Pinpoint the cell where the given text exists, returning its [x, y] midpoint coordinate. 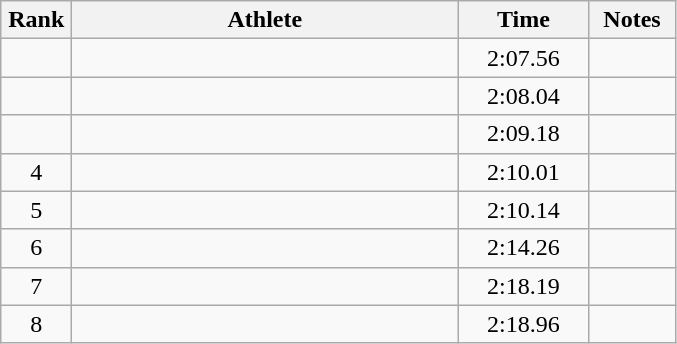
2:14.26 [524, 248]
Rank [36, 20]
2:18.96 [524, 324]
Time [524, 20]
2:07.56 [524, 58]
2:10.14 [524, 210]
5 [36, 210]
6 [36, 248]
8 [36, 324]
2:18.19 [524, 286]
7 [36, 286]
2:08.04 [524, 96]
2:09.18 [524, 134]
4 [36, 172]
Notes [632, 20]
Athlete [265, 20]
2:10.01 [524, 172]
